Identify which cell holds the provided text, then report its (x, y) central coordinate. 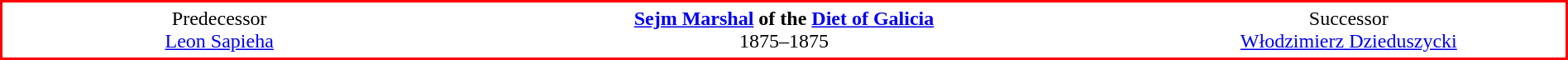
SuccessorWłodzimierz Dzieduszycki (1350, 30)
Sejm Marshal of the Diet of Galicia1875–1875 (784, 30)
PredecessorLeon Sapieha (219, 30)
